Return (x, y) of the center of cell containing provided text 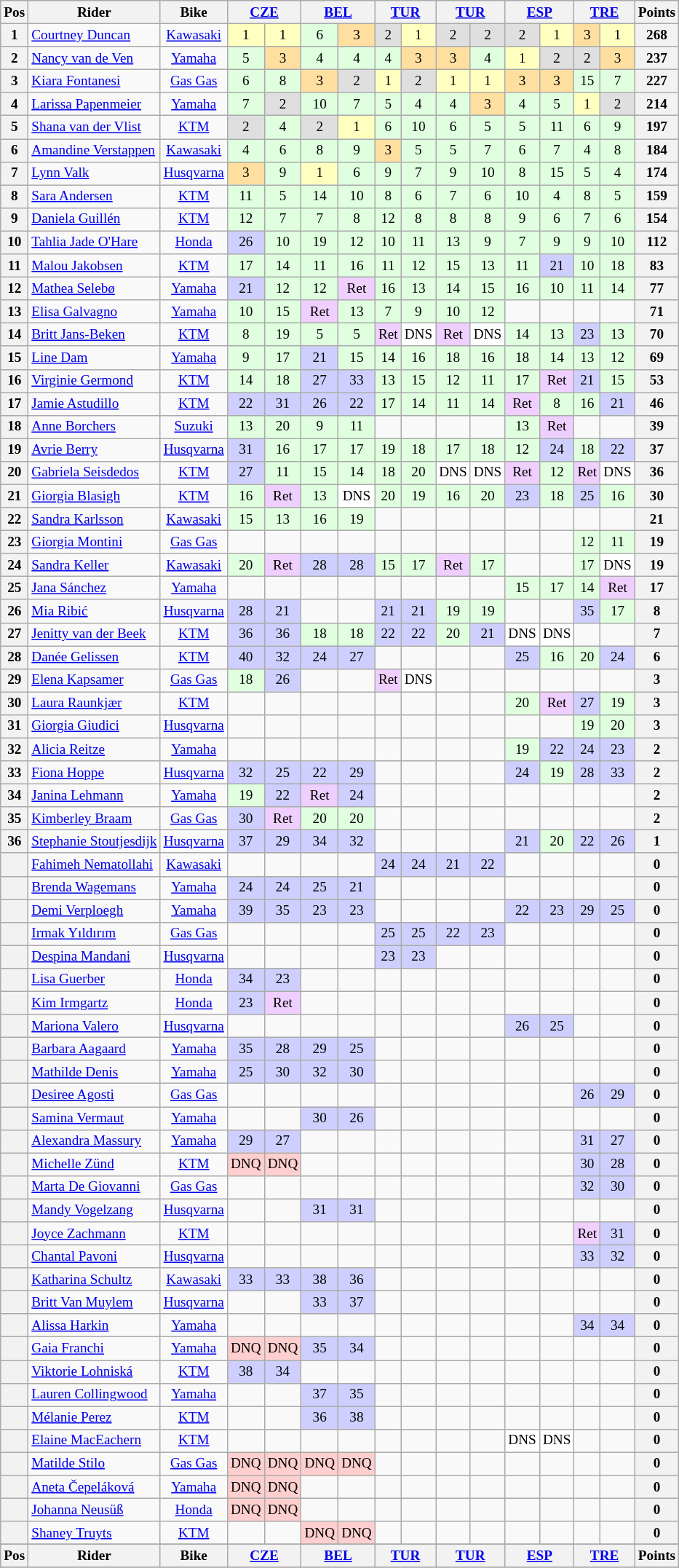
Michelle Zünd (95, 1165)
Suzuki (194, 427)
Jamie Astudillo (95, 403)
197 (656, 127)
Lynn Valk (95, 173)
Chantal Pavoni (95, 1256)
Line Dam (95, 358)
Barbara Aagaard (95, 1049)
227 (656, 81)
Lauren Collingwood (95, 1395)
Nancy van de Ven (95, 58)
Mélanie Perez (95, 1418)
Giorgia Giudici (95, 726)
Marta De Giovanni (95, 1187)
69 (656, 358)
Desiree Agosti (95, 1095)
Amandine Verstappen (95, 150)
Sandra Karlsson (95, 519)
Britt Van Muylem (95, 1302)
Fahimeh Nematollahi (95, 864)
40 (246, 657)
83 (656, 266)
Virginie Germond (95, 381)
Giorgia Blasigh (95, 496)
Aneta Čepeláková (95, 1487)
Viktorie Lohniská (95, 1371)
Gaia Franchi (95, 1349)
Kimberley Braam (95, 819)
Alexandra Massury (95, 1141)
Despina Mandani (95, 957)
Anne Borchers (95, 427)
214 (656, 104)
Demi Verploegh (95, 911)
Giorgia Montini (95, 542)
Jenitty van der Beek (95, 634)
Tahlia Jade O'Hare (95, 243)
Alicia Reitze (95, 749)
Mia Ribić (95, 611)
Sara Andersen (95, 197)
Elisa Galvagno (95, 312)
Mariona Valero (95, 1026)
Joyce Zachmann (95, 1234)
Larissa Papenmeier (95, 104)
Johanna Neusüß (95, 1510)
Brenda Wagemans (95, 888)
154 (656, 219)
Elena Kapsamer (95, 680)
Stephanie Stoutjesdijk (95, 842)
Janina Lehmann (95, 795)
Samina Vermaut (95, 1118)
112 (656, 243)
Matilde Stilo (95, 1464)
Danée Gelissen (95, 657)
Shana van der Vlist (95, 127)
Daniela Guillén (95, 219)
Shaney Truyts (95, 1533)
46 (656, 403)
Elaine MacEachern (95, 1441)
71 (656, 312)
159 (656, 197)
174 (656, 173)
Courtney Duncan (95, 35)
184 (656, 150)
Jana Sánchez (95, 588)
70 (656, 335)
Katharina Schultz (95, 1280)
Laura Raunkjær (95, 704)
268 (656, 35)
Mathea Selebø (95, 288)
Lisa Guerber (95, 980)
237 (656, 58)
Mandy Vogelzang (95, 1210)
Malou Jakobsen (95, 266)
Kim Irmgartz (95, 1003)
Gabriela Seisdedos (95, 473)
Kiara Fontanesi (95, 81)
Sandra Keller (95, 565)
Avrie Berry (95, 450)
Britt Jans-Beken (95, 335)
Irmak Yıldırım (95, 934)
Mathilde Denis (95, 1072)
Fiona Hoppe (95, 773)
53 (656, 381)
Alissa Harkin (95, 1325)
77 (656, 288)
